Output the [x, y] coordinate of the center of the cell containing the given text.  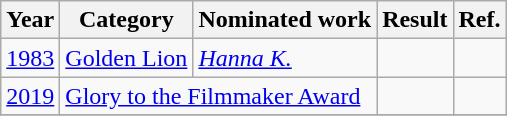
Golden Lion [126, 58]
Category [126, 20]
Nominated work [285, 20]
Glory to the Filmmaker Award [218, 96]
Ref. [480, 20]
Hanna K. [285, 58]
Result [415, 20]
2019 [30, 96]
1983 [30, 58]
Year [30, 20]
